Output the (X, Y) coordinate of the center of the cell containing the given text.  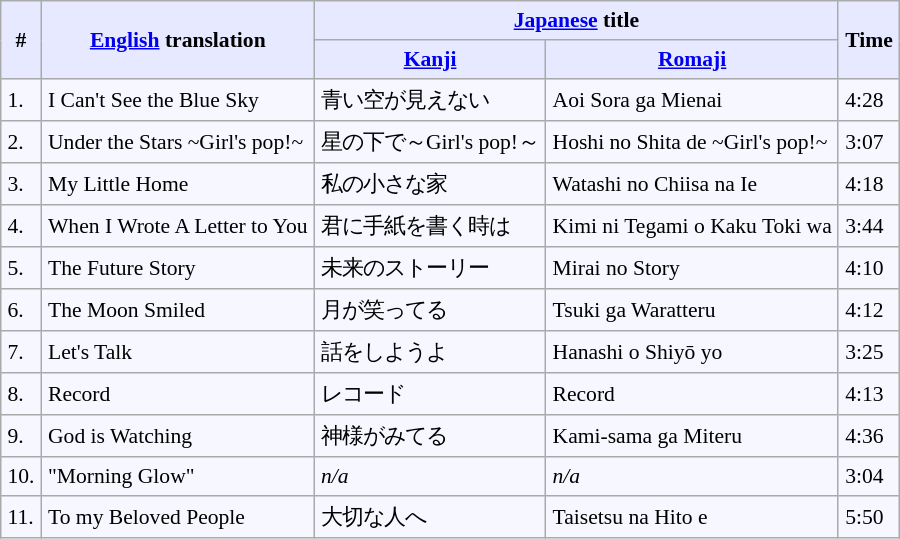
月が笑ってる (430, 310)
Let's Talk (178, 352)
4:28 (868, 100)
星の下で～Girl's pop!～ (430, 142)
1. (21, 100)
Hanashi o Shiyō yo (692, 352)
7. (21, 352)
レコード (430, 394)
Mirai no Story (692, 268)
The Future Story (178, 268)
青い空が見えない (430, 100)
"Morning Glow" (178, 476)
3:44 (868, 226)
3:25 (868, 352)
4:13 (868, 394)
Taisetsu na Hito e (692, 517)
Tsuki ga Waratteru (692, 310)
Kimi ni Tegami o Kaku Toki wa (692, 226)
4:10 (868, 268)
話をしようよ (430, 352)
君に手紙を書く時は (430, 226)
To my Beloved People (178, 517)
10. (21, 476)
4:18 (868, 184)
Time (868, 40)
3:07 (868, 142)
3. (21, 184)
2. (21, 142)
God is Watching (178, 436)
11. (21, 517)
The Moon Smiled (178, 310)
大切な人へ (430, 517)
Romaji (692, 60)
Under the Stars ~Girl's pop!~ (178, 142)
未来のストーリー (430, 268)
I Can't See the Blue Sky (178, 100)
My Little Home (178, 184)
Watashi no Chiisa na Ie (692, 184)
私の小さな家 (430, 184)
5:50 (868, 517)
6. (21, 310)
# (21, 40)
9. (21, 436)
8. (21, 394)
4. (21, 226)
4:36 (868, 436)
3:04 (868, 476)
Hoshi no Shita de ~Girl's pop!~ (692, 142)
5. (21, 268)
神様がみてる (430, 436)
Japanese title (576, 20)
Aoi Sora ga Mienai (692, 100)
When I Wrote A Letter to You (178, 226)
English translation (178, 40)
4:12 (868, 310)
Kanji (430, 60)
Kami-sama ga Miteru (692, 436)
